From the cell containing the given text, extract its center point as [x, y] coordinate. 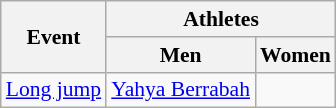
Men [180, 55]
Women [296, 55]
Event [54, 36]
Long jump [54, 90]
Athletes [221, 19]
Yahya Berrabah [180, 90]
